Output the [x, y] coordinate of the center of the cell containing the given text.  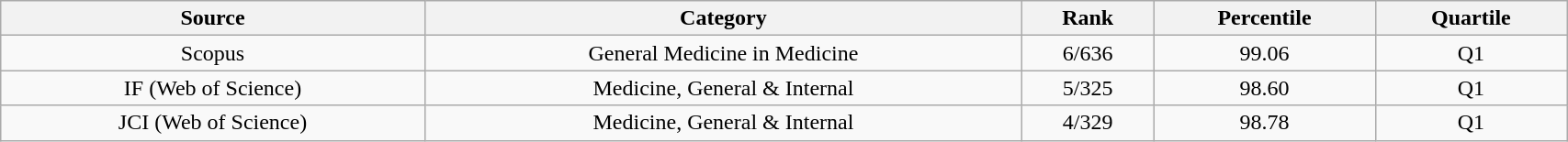
Rank [1088, 18]
Category [723, 18]
99.06 [1264, 53]
Source [213, 18]
5/325 [1088, 88]
JCI (Web of Science) [213, 123]
General Medicine in Medicine [723, 53]
Scopus [213, 53]
IF (Web of Science) [213, 88]
98.60 [1264, 88]
6/636 [1088, 53]
Quartile [1471, 18]
Percentile [1264, 18]
4/329 [1088, 123]
98.78 [1264, 123]
